Provide the [x, y] coordinate of the cell's center where the given text is located.  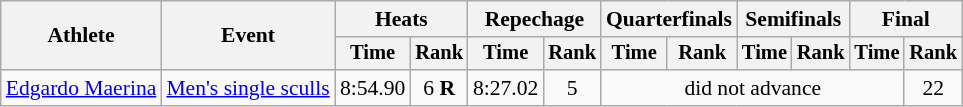
Final [906, 19]
Repechage [534, 19]
Event [248, 36]
8:54.90 [372, 88]
22 [933, 88]
8:27.02 [506, 88]
6 R [439, 88]
Athlete [82, 36]
Men's single sculls [248, 88]
Edgardo Maerina [82, 88]
Semifinals [793, 19]
Heats [402, 19]
Quarterfinals [669, 19]
did not advance [752, 88]
5 [572, 88]
